Return (x, y) of the center of cell containing provided text 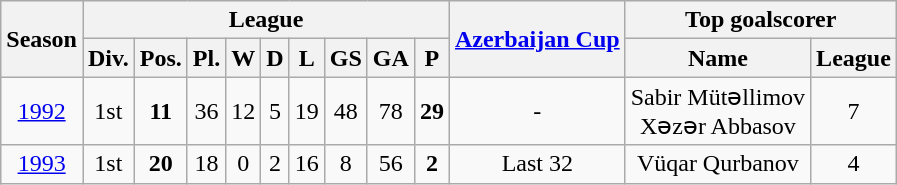
P (432, 58)
Azerbaijan Cup (537, 39)
48 (346, 111)
Top goalscorer (760, 20)
GS (346, 58)
Season (42, 39)
Sabir Mütəllimov Xəzər Abbasov (718, 111)
56 (390, 164)
L (306, 58)
8 (346, 164)
5 (275, 111)
19 (306, 111)
36 (206, 111)
GA (390, 58)
Pos. (160, 58)
Pl. (206, 58)
4 (854, 164)
Div. (108, 58)
16 (306, 164)
D (275, 58)
W (244, 58)
0 (244, 164)
12 (244, 111)
20 (160, 164)
1992 (42, 111)
18 (206, 164)
Last 32 (537, 164)
Vüqar Qurbanov (718, 164)
11 (160, 111)
Name (718, 58)
78 (390, 111)
7 (854, 111)
- (537, 111)
1993 (42, 164)
29 (432, 111)
